Locate the cell with the specified text and output its [x, y] center coordinate. 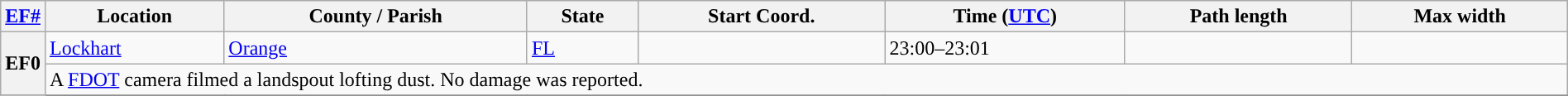
EF# [23, 17]
FL [582, 48]
State [582, 17]
EF0 [23, 64]
Location [134, 17]
Start Coord. [761, 17]
Max width [1460, 17]
Lockhart [134, 48]
Orange [375, 48]
County / Parish [375, 17]
Time (UTC) [1005, 17]
Path length [1238, 17]
A FDOT camera filmed a landspout lofting dust. No damage was reported. [806, 79]
23:00–23:01 [1005, 48]
